Return the (x, y) coordinate for the center point of the cell that contains the specified text.  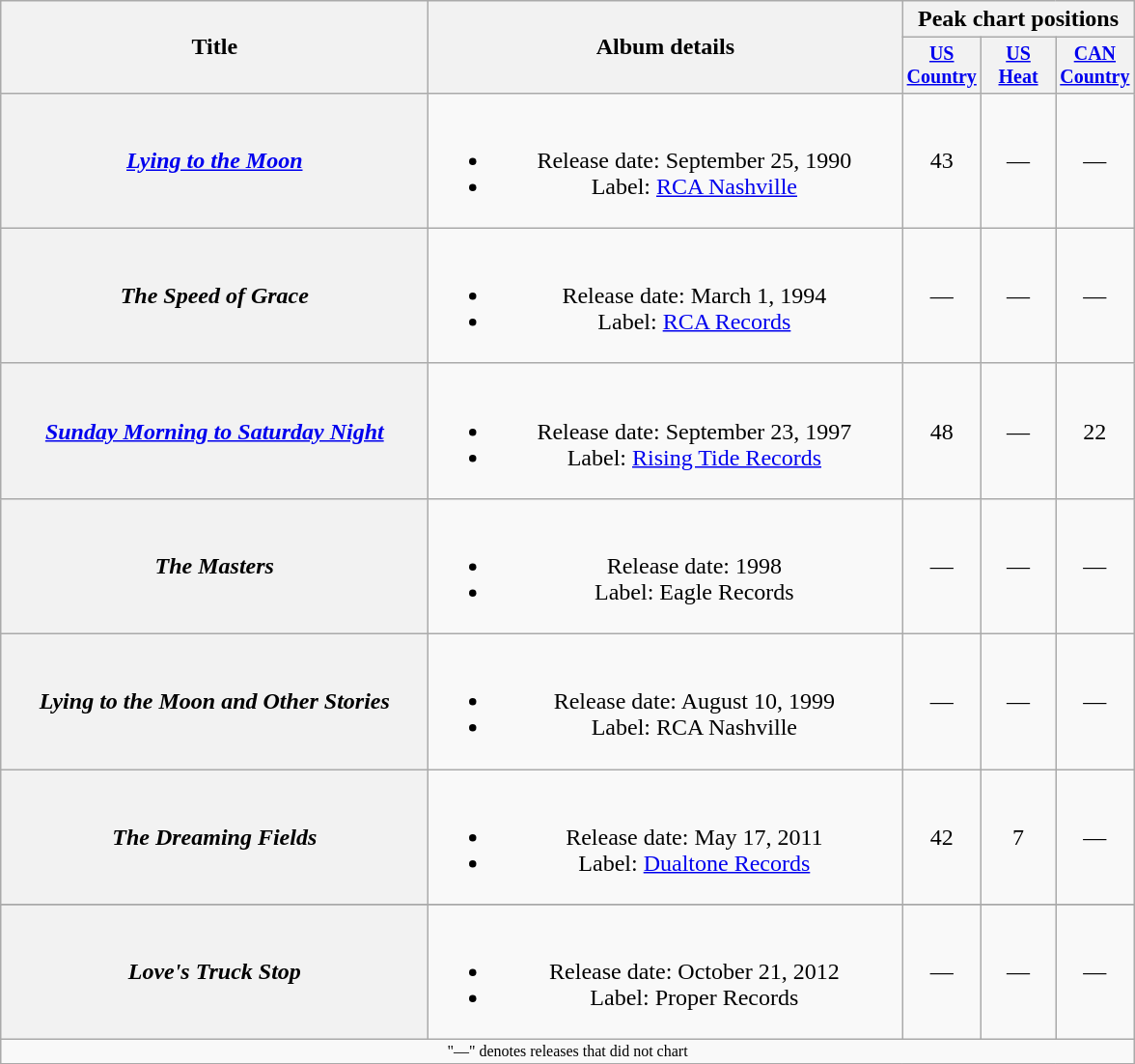
Release date: September 23, 1997Label: Rising Tide Records (666, 431)
42 (942, 837)
Title (214, 47)
Release date: October 21, 2012Label: Proper Records (666, 972)
22 (1095, 431)
48 (942, 431)
Album details (666, 47)
The Speed of Grace (214, 295)
US Country (942, 66)
Sunday Morning to Saturday Night (214, 431)
Lying to the Moon (214, 160)
Release date: May 17, 2011Label: Dualtone Records (666, 837)
USHeat (1019, 66)
The Dreaming Fields (214, 837)
Release date: August 10, 1999Label: RCA Nashville (666, 702)
Lying to the Moon and Other Stories (214, 702)
Release date: March 1, 1994Label: RCA Records (666, 295)
7 (1019, 837)
Peak chart positions (1018, 19)
CAN Country (1095, 66)
Release date: September 25, 1990Label: RCA Nashville (666, 160)
Love's Truck Stop (214, 972)
The Masters (214, 566)
"—" denotes releases that did not chart (567, 1051)
Release date: 1998Label: Eagle Records (666, 566)
43 (942, 160)
